Return (X, Y) of the center of cell containing provided text 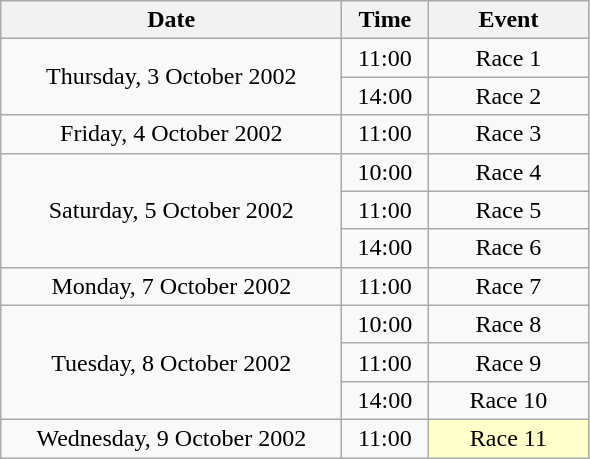
Race 2 (508, 96)
Wednesday, 9 October 2002 (172, 438)
Friday, 4 October 2002 (172, 134)
Time (385, 20)
Date (172, 20)
Race 6 (508, 248)
Event (508, 20)
Race 4 (508, 172)
Race 11 (508, 438)
Race 1 (508, 58)
Thursday, 3 October 2002 (172, 77)
Race 5 (508, 210)
Race 9 (508, 362)
Race 10 (508, 400)
Tuesday, 8 October 2002 (172, 362)
Saturday, 5 October 2002 (172, 210)
Race 8 (508, 324)
Monday, 7 October 2002 (172, 286)
Race 7 (508, 286)
Race 3 (508, 134)
